Return the (X, Y) coordinate for the center point of the cell that contains the specified text.  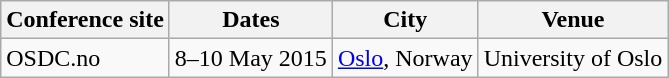
OSDC.no (86, 58)
Oslo, Norway (405, 58)
8–10 May 2015 (250, 58)
Dates (250, 20)
Conference site (86, 20)
Venue (573, 20)
University of Oslo (573, 58)
City (405, 20)
